Determine the [X, Y] coordinate at the center of the cell enclosing the given text.  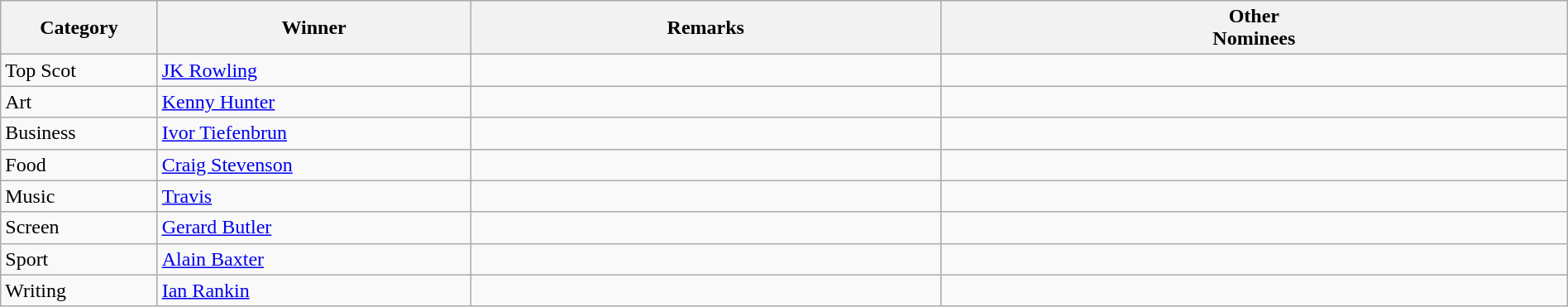
Ian Rankin [314, 290]
Art [79, 102]
Music [79, 196]
Writing [79, 290]
Craig Stevenson [314, 165]
Food [79, 165]
JK Rowling [314, 70]
Sport [79, 259]
Business [79, 133]
Gerard Butler [314, 228]
Kenny Hunter [314, 102]
Top Scot [79, 70]
Category [79, 28]
Ivor Tiefenbrun [314, 133]
Alain Baxter [314, 259]
OtherNominees [1254, 28]
Screen [79, 228]
Winner [314, 28]
Remarks [705, 28]
Travis [314, 196]
